Scan for the cell matching the given text and deliver its (x, y) coordinate at center. 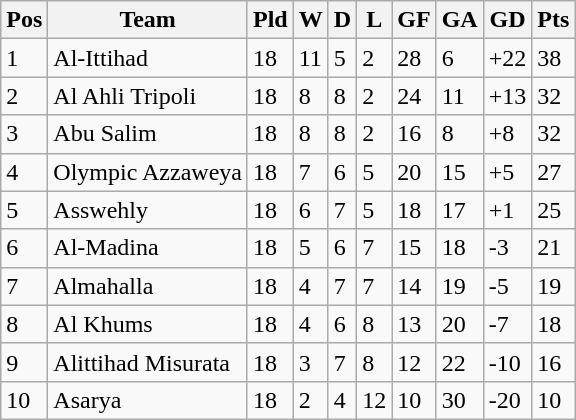
+8 (508, 134)
GF (414, 20)
28 (414, 58)
Pos (24, 20)
W (310, 20)
13 (414, 324)
21 (554, 248)
+13 (508, 96)
-20 (508, 400)
9 (24, 362)
24 (414, 96)
-10 (508, 362)
D (342, 20)
Al-Ittihad (148, 58)
Pts (554, 20)
22 (460, 362)
Abu Salim (148, 134)
+1 (508, 210)
Alittihad Misurata (148, 362)
Al Ahli Tripoli (148, 96)
GD (508, 20)
30 (460, 400)
GA (460, 20)
17 (460, 210)
+22 (508, 58)
25 (554, 210)
27 (554, 172)
-5 (508, 286)
Asswehly (148, 210)
1 (24, 58)
-3 (508, 248)
Asarya (148, 400)
Al Khums (148, 324)
38 (554, 58)
Almahalla (148, 286)
+5 (508, 172)
Team (148, 20)
L (374, 20)
-7 (508, 324)
14 (414, 286)
Al-Madina (148, 248)
Pld (270, 20)
Olympic Azzaweya (148, 172)
